Return the (X, Y) coordinate for the center point of the cell that contains the specified text.  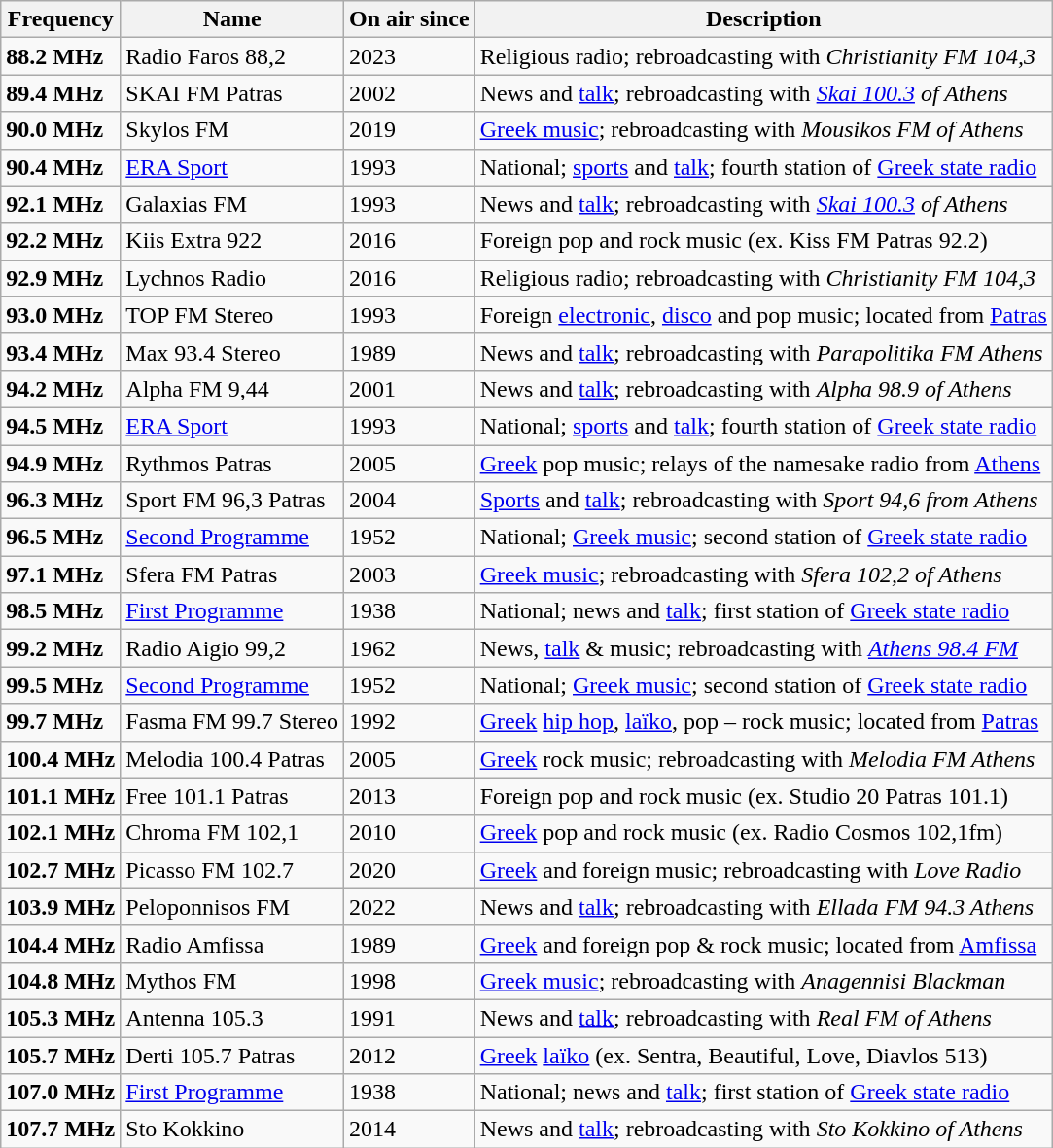
1998 (410, 981)
Mythos FM (232, 981)
2010 (410, 833)
107.7 MHz (60, 1130)
Free 101.1 Patras (232, 796)
News and talk; rebroadcasting with Alpha 98.9 of Athens (763, 389)
Peloponnisos FM (232, 907)
Max 93.4 Stereo (232, 352)
96.3 MHz (60, 501)
2022 (410, 907)
2014 (410, 1130)
93.4 MHz (60, 352)
94.9 MHz (60, 464)
News and talk; rebroadcasting with Parapolitika FM Athens (763, 352)
Frequency (60, 19)
103.9 MHz (60, 907)
104.4 MHz (60, 944)
Greek pop and rock music (ex. Radio Cosmos 102,1fm) (763, 833)
104.8 MHz (60, 981)
Fasma FM 99.7 Stereo (232, 722)
Radio Aigio 99,2 (232, 648)
Foreign pop and rock music (ex. Kiss FM Patras 92.2) (763, 241)
92.1 MHz (60, 204)
TOP FM Stereo (232, 315)
90.0 MHz (60, 130)
107.0 MHz (60, 1093)
100.4 MHz (60, 759)
105.3 MHz (60, 1018)
2012 (410, 1055)
Sport FM 96,3 Patras (232, 501)
2004 (410, 501)
88.2 MHz (60, 56)
News and talk; rebroadcasting with Ellada FM 94.3 Athens (763, 907)
Greek laïko (ex. Sentra, Beautiful, Love, Diavlos 513) (763, 1055)
Greek music; rebroadcasting with Sfera 102,2 of Athens (763, 574)
Radio Amfissa (232, 944)
1962 (410, 648)
Description (763, 19)
102.1 MHz (60, 833)
Skylos FM (232, 130)
102.7 MHz (60, 870)
On air since (410, 19)
92.2 MHz (60, 241)
1992 (410, 722)
Greek rock music; rebroadcasting with Melodia FM Athens (763, 759)
2013 (410, 796)
Foreign pop and rock music (ex. Studio 20 Patras 101.1) (763, 796)
Sto Kokkino (232, 1130)
News and talk; rebroadcasting with Real FM of Athens (763, 1018)
Greek music; rebroadcasting with Mousikos FM of Athens (763, 130)
99.5 MHz (60, 685)
2001 (410, 389)
92.9 MHz (60, 278)
Greek and foreign pop & rock music; located from Amfissa (763, 944)
97.1 MHz (60, 574)
Sports and talk; rebroadcasting with Sport 94,6 from Athens (763, 501)
Greek hip hop, laïko, pop – rock music; located from Patras (763, 722)
2020 (410, 870)
94.5 MHz (60, 426)
Foreign electronic, disco and pop music; located from Patras (763, 315)
Greek pop music; relays of the namesake radio from Athens (763, 464)
1991 (410, 1018)
Greek music; rebroadcasting with Anagennisi Blackman (763, 981)
Antenna 105.3 (232, 1018)
2019 (410, 130)
Melodia 100.4 Patras (232, 759)
News, talk & music; rebroadcasting with Athens 98.4 FM (763, 648)
Rythmos Patras (232, 464)
Name (232, 19)
2002 (410, 93)
Chroma FM 102,1 (232, 833)
98.5 MHz (60, 611)
99.7 MHz (60, 722)
96.5 MHz (60, 538)
SKAI FM Patras (232, 93)
Galaxias FM (232, 204)
2003 (410, 574)
Kiis Extra 922 (232, 241)
Picasso FM 102.7 (232, 870)
2023 (410, 56)
93.0 MHz (60, 315)
News and talk; rebroadcasting with Sto Kokkino of Athens (763, 1130)
105.7 MHz (60, 1055)
90.4 MHz (60, 167)
89.4 MHz (60, 93)
Radio Faros 88,2 (232, 56)
101.1 MHz (60, 796)
Sfera FM Patras (232, 574)
Greek and foreign music; rebroadcasting with Love Radio (763, 870)
94.2 MHz (60, 389)
Lychnos Radio (232, 278)
99.2 MHz (60, 648)
Derti 105.7 Patras (232, 1055)
Alpha FM 9,44 (232, 389)
